From the cell containing the given text, extract its center point as (X, Y) coordinate. 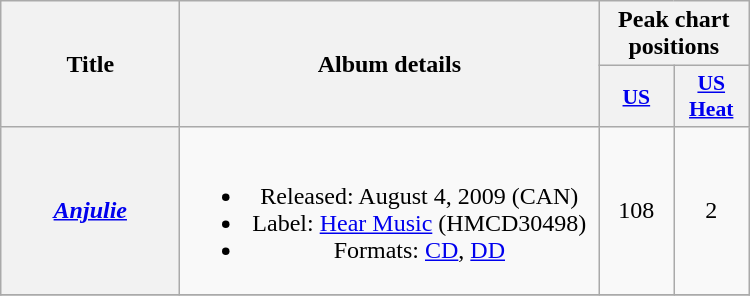
Anjulie (90, 210)
USHeat (712, 96)
Album details (390, 64)
108 (636, 210)
Title (90, 64)
Peak chart positions (674, 34)
US (636, 96)
2 (712, 210)
Released: August 4, 2009 (CAN)Label: Hear Music (HMCD30498)Formats: CD, DD (390, 210)
